Output the [x, y] coordinate of the center of the cell containing the given text.  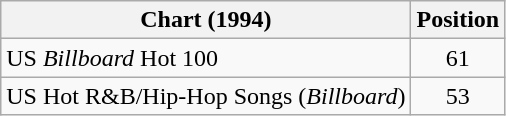
US Billboard Hot 100 [206, 58]
61 [458, 58]
US Hot R&B/Hip-Hop Songs (Billboard) [206, 96]
Position [458, 20]
Chart (1994) [206, 20]
53 [458, 96]
